Extract the (x, y) coordinate from the center of the cell holding the provided text.  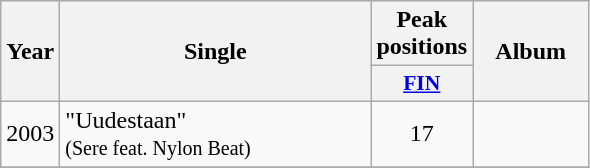
Peak positions (422, 34)
17 (422, 134)
Single (216, 52)
FIN (422, 84)
"Uudestaan" (Sere feat. Nylon Beat) (216, 134)
2003 (30, 134)
Year (30, 52)
Album (531, 52)
